Identify which cell holds the provided text, then report its (x, y) central coordinate. 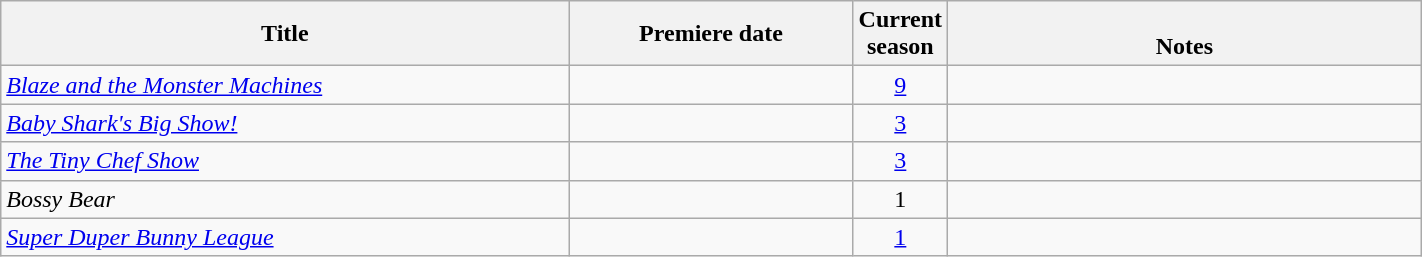
Bossy Bear (285, 199)
The Tiny Chef Show (285, 161)
Baby Shark's Big Show! (285, 123)
Super Duper Bunny League (285, 237)
Premiere date (711, 34)
Blaze and the Monster Machines (285, 85)
9 (900, 85)
Current season (900, 34)
Notes (1185, 34)
Title (285, 34)
